Capture the cell that displays the provided text and extract its [X, Y] central coordinate. 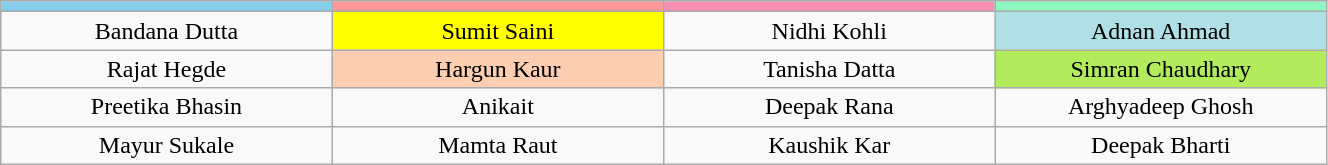
Mayur Sukale [166, 145]
Deepak Rana [830, 107]
Tanisha Datta [830, 69]
Anikait [498, 107]
Hargun Kaur [498, 69]
Arghyadeep Ghosh [1160, 107]
Rajat Hegde [166, 69]
Mamta Raut [498, 145]
Kaushik Kar [830, 145]
Sumit Saini [498, 31]
Bandana Dutta [166, 31]
Adnan Ahmad [1160, 31]
Preetika Bhasin [166, 107]
Nidhi Kohli [830, 31]
Deepak Bharti [1160, 145]
Simran Chaudhary [1160, 69]
